Detect which cell encompasses the target text, then output its (X, Y) center coordinate. 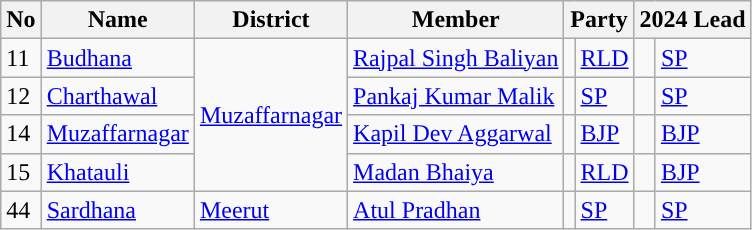
14 (21, 134)
Budhana (118, 58)
44 (21, 210)
2024 Lead (692, 20)
Party (599, 20)
11 (21, 58)
Charthawal (118, 96)
No (21, 20)
15 (21, 172)
Rajpal Singh Baliyan (456, 58)
Kapil Dev Aggarwal (456, 134)
Sardhana (118, 210)
Meerut (270, 210)
Member (456, 20)
Khatauli (118, 172)
Pankaj Kumar Malik (456, 96)
12 (21, 96)
Madan Bhaiya (456, 172)
Atul Pradhan (456, 210)
District (270, 20)
Name (118, 20)
